Find where the given text appears and provide that cell's center as [x, y] coordinate. 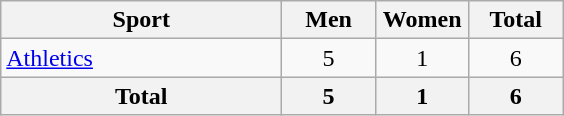
Sport [142, 20]
Athletics [142, 58]
Men [329, 20]
Women [422, 20]
